Return (X, Y) of the center of cell containing provided text 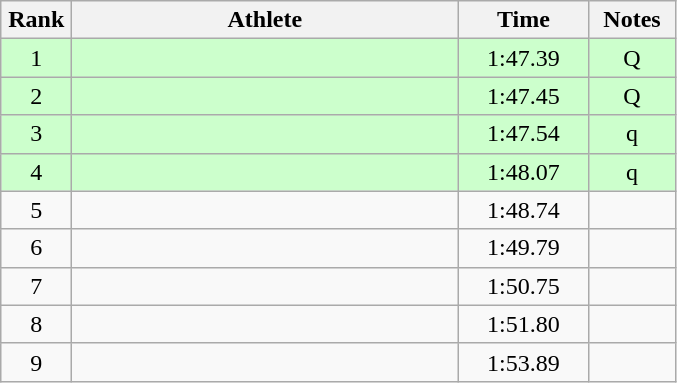
2 (36, 96)
6 (36, 248)
1:49.79 (524, 248)
7 (36, 286)
Athlete (265, 20)
1:47.54 (524, 134)
1:47.45 (524, 96)
1:50.75 (524, 286)
4 (36, 172)
1:48.07 (524, 172)
5 (36, 210)
1:47.39 (524, 58)
1:51.80 (524, 324)
1 (36, 58)
1:53.89 (524, 362)
Time (524, 20)
Rank (36, 20)
9 (36, 362)
3 (36, 134)
Notes (632, 20)
1:48.74 (524, 210)
8 (36, 324)
